Return (X, Y) of the center of cell containing provided text 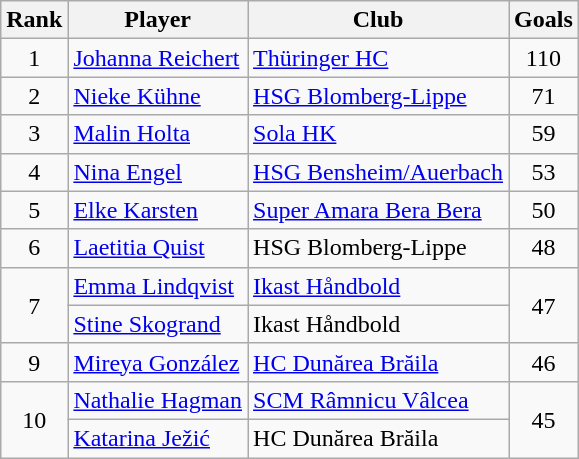
Laetitia Quist (158, 248)
9 (34, 362)
48 (544, 248)
6 (34, 248)
1 (34, 58)
Johanna Reichert (158, 58)
Sola HK (378, 134)
Club (378, 20)
7 (34, 305)
2 (34, 96)
Stine Skogrand (158, 324)
Player (158, 20)
Super Amara Bera Bera (378, 210)
10 (34, 419)
50 (544, 210)
Malin Holta (158, 134)
71 (544, 96)
45 (544, 419)
Katarina Ježić (158, 438)
Mireya González (158, 362)
47 (544, 305)
Elke Karsten (158, 210)
110 (544, 58)
53 (544, 172)
Thüringer HC (378, 58)
HSG Bensheim/Auerbach (378, 172)
Emma Lindqvist (158, 286)
59 (544, 134)
3 (34, 134)
Nathalie Hagman (158, 400)
5 (34, 210)
Rank (34, 20)
46 (544, 362)
4 (34, 172)
Goals (544, 20)
SCM Râmnicu Vâlcea (378, 400)
Nina Engel (158, 172)
Nieke Kühne (158, 96)
